Return (x, y) of the center of cell containing provided text 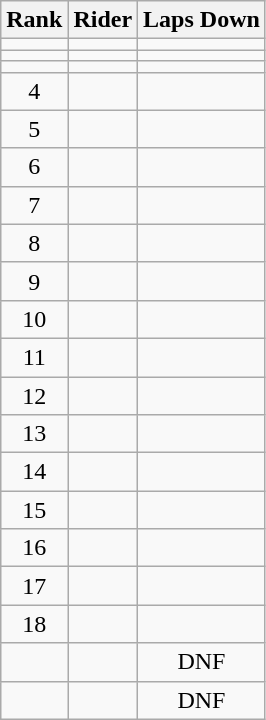
11 (34, 357)
14 (34, 472)
6 (34, 167)
8 (34, 243)
5 (34, 129)
13 (34, 434)
Rider (103, 20)
12 (34, 395)
9 (34, 281)
10 (34, 319)
4 (34, 91)
Rank (34, 20)
7 (34, 205)
Laps Down (202, 20)
17 (34, 586)
15 (34, 510)
16 (34, 548)
18 (34, 624)
